From the cell containing the given text, extract its center point as (x, y) coordinate. 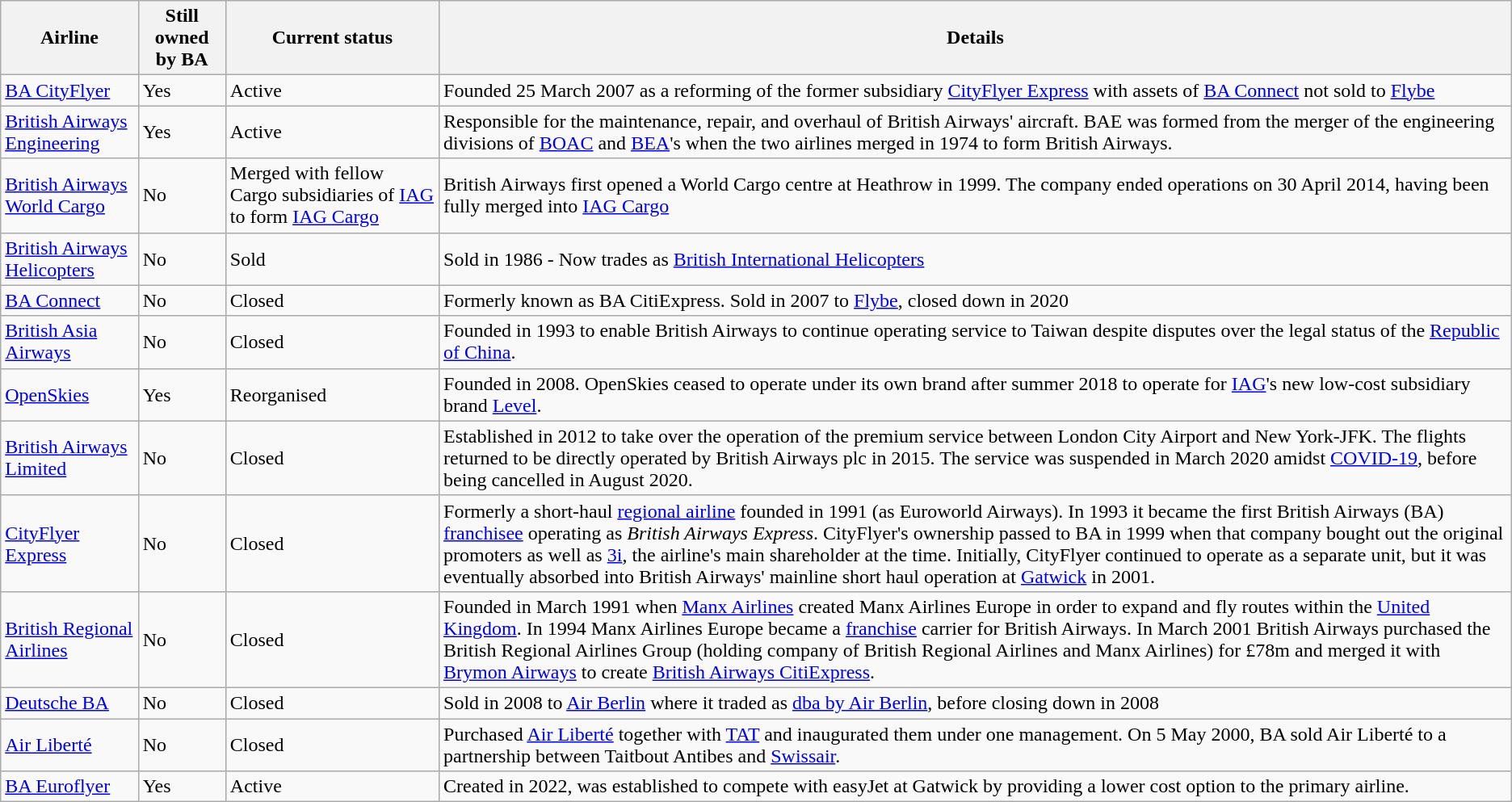
Air Liberté (69, 745)
BA Euroflyer (69, 787)
Founded 25 March 2007 as a reforming of the former subsidiary CityFlyer Express with assets of BA Connect not sold to Flybe (976, 90)
British Asia Airways (69, 342)
BA Connect (69, 300)
British Airways World Cargo (69, 195)
Founded in 1993 to enable British Airways to continue operating service to Taiwan despite disputes over the legal status of the Republic of China. (976, 342)
Current status (332, 38)
CityFlyer Express (69, 543)
Founded in 2008. OpenSkies ceased to operate under its own brand after summer 2018 to operate for IAG's new low-cost subsidiary brand Level. (976, 394)
Sold in 1986 - Now trades as British International Helicopters (976, 258)
British Airways Helicopters (69, 258)
Formerly known as BA CitiExpress. Sold in 2007 to Flybe, closed down in 2020 (976, 300)
Sold in 2008 to Air Berlin where it traded as dba by Air Berlin, before closing down in 2008 (976, 703)
British Regional Airlines (69, 640)
British Airways Engineering (69, 132)
British Airways Limited (69, 458)
Created in 2022, was established to compete with easyJet at Gatwick by providing a lower cost option to the primary airline. (976, 787)
Reorganised (332, 394)
Deutsche BA (69, 703)
Merged with fellow Cargo subsidiaries of IAG to form IAG Cargo (332, 195)
OpenSkies (69, 394)
BA CityFlyer (69, 90)
Details (976, 38)
Airline (69, 38)
Still owned by BA (182, 38)
Sold (332, 258)
